Return the [X, Y] coordinate for the center point of the cell that contains the specified text.  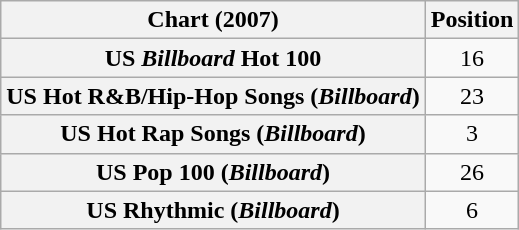
US Pop 100 (Billboard) [213, 172]
Chart (2007) [213, 20]
6 [472, 210]
Position [472, 20]
3 [472, 134]
US Hot Rap Songs (Billboard) [213, 134]
16 [472, 58]
26 [472, 172]
23 [472, 96]
US Billboard Hot 100 [213, 58]
US Rhythmic (Billboard) [213, 210]
US Hot R&B/Hip-Hop Songs (Billboard) [213, 96]
